Detect which cell encompasses the target text, then output its [x, y] center coordinate. 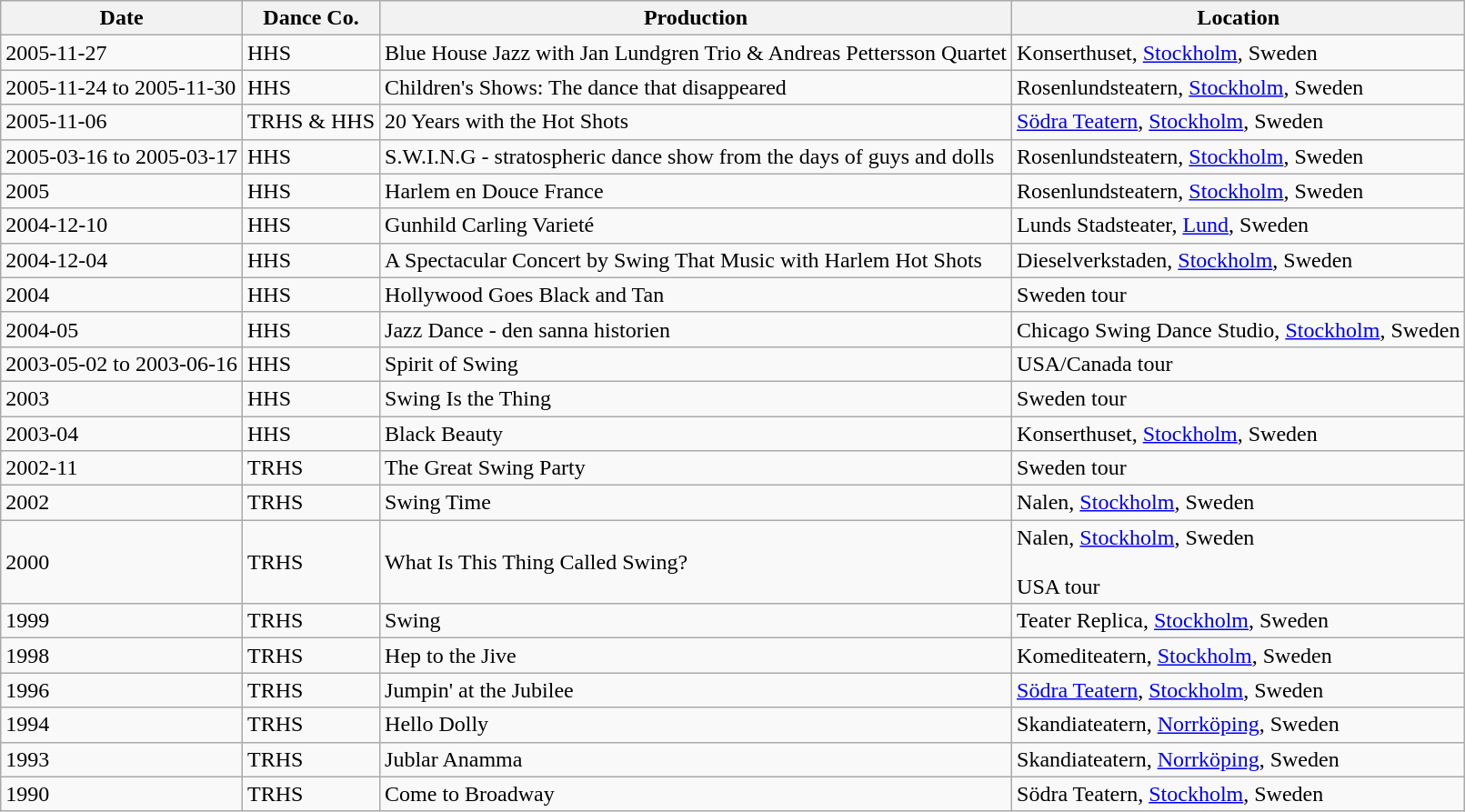
2005 [122, 191]
Nalen, Stockholm, SwedenUSA tour [1239, 562]
Date [122, 18]
Blue House Jazz with Jan Lundgren Trio & Andreas Pettersson Quartet [697, 53]
2002 [122, 503]
Hello Dolly [697, 725]
Children's Shows: The dance that disappeared [697, 87]
2003-04 [122, 434]
1993 [122, 759]
1999 [122, 621]
Chicago Swing Dance Studio, Stockholm, Sweden [1239, 329]
Come to Broadway [697, 794]
Hollywood Goes Black and Tan [697, 295]
Spirit of Swing [697, 364]
2005-03-16 to 2005-03-17 [122, 156]
Swing [697, 621]
20 Years with the Hot Shots [697, 122]
2004-12-10 [122, 226]
Teater Replica, Stockholm, Sweden [1239, 621]
Nalen, Stockholm, Sweden [1239, 503]
Production [697, 18]
1998 [122, 656]
USA/Canada tour [1239, 364]
Swing Is the Thing [697, 398]
Swing Time [697, 503]
Jublar Anamma [697, 759]
2002-11 [122, 468]
1994 [122, 725]
The Great Swing Party [697, 468]
S.W.I.N.G - stratospheric dance show from the days of guys and dolls [697, 156]
2005-11-24 to 2005-11-30 [122, 87]
A Spectacular Concert by Swing That Music with Harlem Hot Shots [697, 260]
Dance Co. [311, 18]
Lunds Stadsteater, Lund, Sweden [1239, 226]
2004-12-04 [122, 260]
Black Beauty [697, 434]
2000 [122, 562]
Gunhild Carling Varieté [697, 226]
Location [1239, 18]
Harlem en Douce France [697, 191]
1990 [122, 794]
Jazz Dance - den sanna historien [697, 329]
1996 [122, 690]
2005-11-27 [122, 53]
2004-05 [122, 329]
TRHS & HHS [311, 122]
Komediteatern, Stockholm, Sweden [1239, 656]
Dieselverkstaden, Stockholm, Sweden [1239, 260]
2005-11-06 [122, 122]
Jumpin' at the Jubilee [697, 690]
Hep to the Jive [697, 656]
2003-05-02 to 2003-06-16 [122, 364]
2003 [122, 398]
2004 [122, 295]
What Is This Thing Called Swing? [697, 562]
